From the cell containing the given text, extract its center point as [x, y] coordinate. 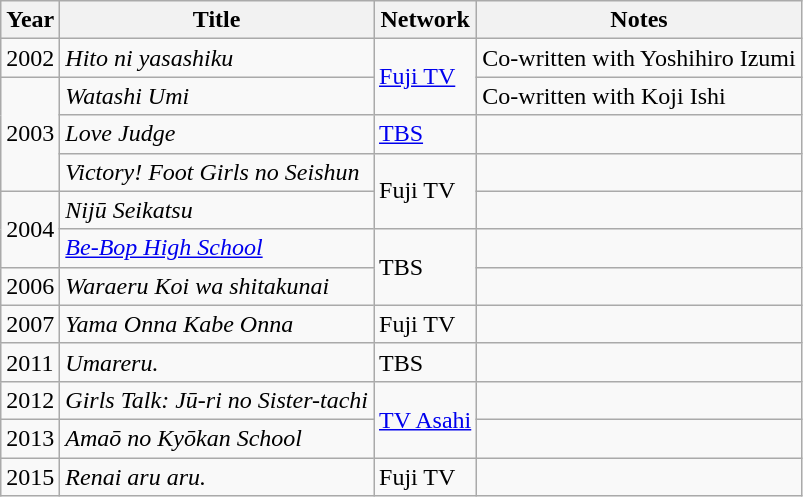
Renai aru aru. [217, 477]
2015 [30, 477]
Waraeru Koi wa shitakunai [217, 286]
2013 [30, 438]
Year [30, 20]
Title [217, 20]
Notes [639, 20]
Yama Onna Kabe Onna [217, 324]
Nijū Seikatsu [217, 210]
2007 [30, 324]
TV Asahi [426, 419]
2006 [30, 286]
Network [426, 20]
2011 [30, 362]
Victory! Foot Girls no Seishun [217, 172]
Umareru. [217, 362]
2004 [30, 229]
Hito ni yasashiku [217, 58]
Co-written with Yoshihiro Izumi [639, 58]
2002 [30, 58]
Watashi Umi [217, 96]
Love Judge [217, 134]
Be-Bop High School [217, 248]
Amaō no Kyōkan School [217, 438]
2012 [30, 400]
Girls Talk: Jū-ri no Sister-tachi [217, 400]
2003 [30, 134]
Co-written with Koji Ishi [639, 96]
